Pinpoint the cell where the given text exists, returning its (X, Y) midpoint coordinate. 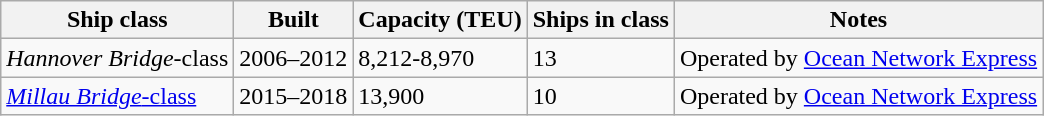
2015–2018 (294, 96)
Capacity (TEU) (440, 20)
13 (600, 58)
Hannover Bridge-class (118, 58)
2006–2012 (294, 58)
Built (294, 20)
Ships in class (600, 20)
10 (600, 96)
8,212-8,970 (440, 58)
13,900 (440, 96)
Notes (858, 20)
Millau Bridge-class (118, 96)
Ship class (118, 20)
